Capture the cell that displays the provided text and extract its [x, y] central coordinate. 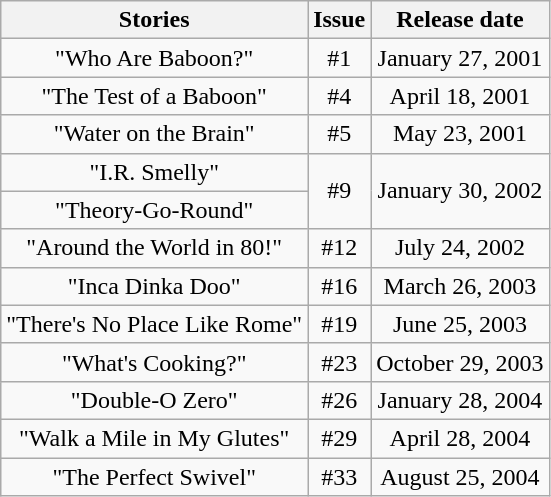
#12 [340, 248]
#19 [340, 324]
#33 [340, 477]
"Theory-Go-Round" [154, 210]
"Water on the Brain" [154, 134]
"Walk a Mile in My Glutes" [154, 438]
May 23, 2001 [460, 134]
"Around the World in 80!" [154, 248]
#9 [340, 191]
#29 [340, 438]
October 29, 2003 [460, 362]
"What's Cooking?" [154, 362]
January 30, 2002 [460, 191]
"The Test of a Baboon" [154, 96]
"The Perfect Swivel" [154, 477]
June 25, 2003 [460, 324]
"There's No Place Like Rome" [154, 324]
April 28, 2004 [460, 438]
Release date [460, 20]
"I.R. Smelly" [154, 172]
January 28, 2004 [460, 400]
"Who Are Baboon?" [154, 58]
January 27, 2001 [460, 58]
Stories [154, 20]
Issue [340, 20]
April 18, 2001 [460, 96]
August 25, 2004 [460, 477]
#16 [340, 286]
#4 [340, 96]
#5 [340, 134]
#1 [340, 58]
July 24, 2002 [460, 248]
"Double-O Zero" [154, 400]
#26 [340, 400]
March 26, 2003 [460, 286]
"Inca Dinka Doo" [154, 286]
#23 [340, 362]
